Determine the (X, Y) coordinate at the center of the cell enclosing the given text.  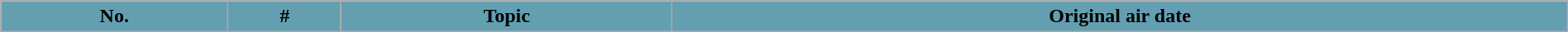
Original air date (1120, 16)
# (284, 16)
No. (114, 16)
Topic (506, 16)
